Find where the given text appears and provide that cell's center as [x, y] coordinate. 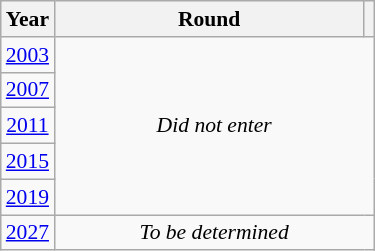
Year [28, 19]
Round [209, 19]
2011 [28, 126]
2007 [28, 90]
Did not enter [214, 126]
2019 [28, 197]
To be determined [214, 233]
2015 [28, 162]
2003 [28, 55]
2027 [28, 233]
